For the text-containing cell, return its midpoint in (x, y) coordinate format. 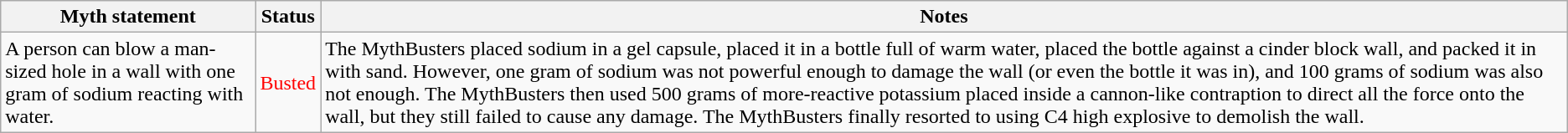
A person can blow a man-sized hole in a wall with one gram of sodium reacting with water. (128, 82)
Busted (288, 82)
Status (288, 17)
Notes (945, 17)
Myth statement (128, 17)
